Scan for the cell matching the given text and deliver its [X, Y] coordinate at center. 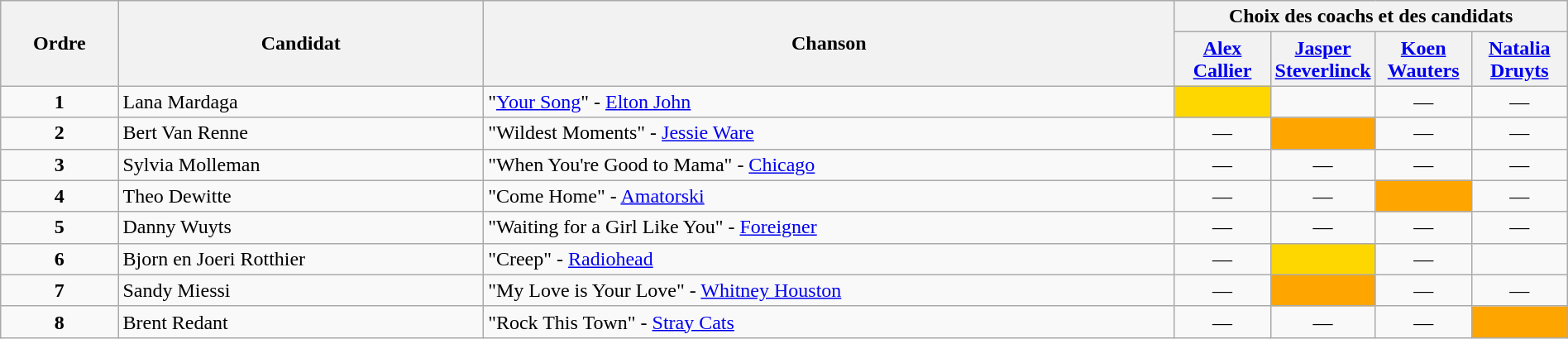
Danny Wuyts [301, 227]
5 [60, 227]
"Creep" - Radiohead [829, 259]
"Wildest Moments" - Jessie Ware [829, 133]
"Rock This Town" - Stray Cats [829, 322]
"Come Home" - Amatorski [829, 196]
Lana Mardaga [301, 102]
Natalia Druyts [1519, 60]
"Waiting for a Girl Like You" - Foreigner [829, 227]
Choix des coachs et des candidats [1371, 17]
6 [60, 259]
"When You're Good to Mama" - Chicago [829, 165]
Candidat [301, 43]
3 [60, 165]
Koen Wauters [1423, 60]
Chanson [829, 43]
Bjorn en Joeri Rotthier [301, 259]
"Your Song" - Elton John [829, 102]
Ordre [60, 43]
Sylvia Molleman [301, 165]
Jasper Steverlinck [1323, 60]
Sandy Miessi [301, 290]
Theo Dewitte [301, 196]
"My Love is Your Love" - Whitney Houston [829, 290]
Alex Callier [1222, 60]
1 [60, 102]
8 [60, 322]
2 [60, 133]
Bert Van Renne [301, 133]
4 [60, 196]
7 [60, 290]
Brent Redant [301, 322]
